Provide the [x, y] coordinate of the cell's center where the given text is located.  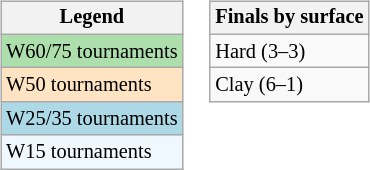
W15 tournaments [92, 152]
Finals by surface [289, 18]
Legend [92, 18]
W25/35 tournaments [92, 119]
W60/75 tournaments [92, 51]
Clay (6–1) [289, 85]
W50 tournaments [92, 85]
Hard (3–3) [289, 51]
